Return [X, Y] of the center of cell containing provided text 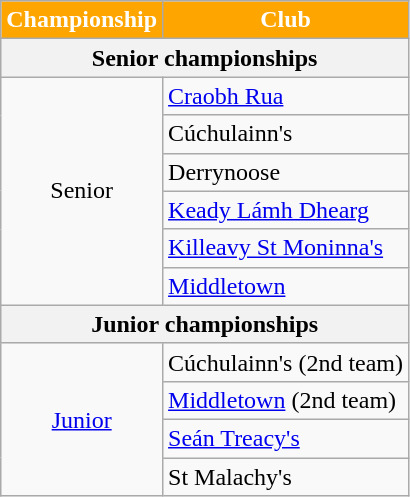
Cúchulainn's (2nd team) [286, 362]
St Malachy's [286, 477]
Senior championships [205, 58]
Seán Treacy's [286, 438]
Craobh Rua [286, 96]
Championship [82, 20]
Junior [82, 419]
Cúchulainn's [286, 134]
Club [286, 20]
Junior championships [205, 324]
Middletown [286, 286]
Keady Lámh Dhearg [286, 210]
Middletown (2nd team) [286, 400]
Derrynoose [286, 172]
Killeavy St Moninna's [286, 248]
Senior [82, 191]
